Determine the [X, Y] coordinate at the center of the cell enclosing the given text.  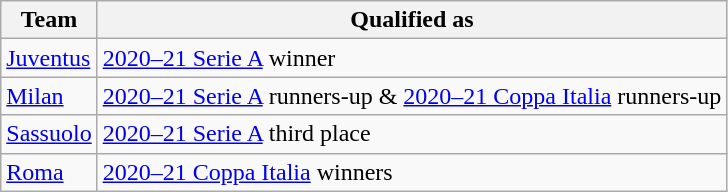
2020–21 Serie A winner [412, 58]
2020–21 Coppa Italia winners [412, 172]
2020–21 Serie A third place [412, 134]
Qualified as [412, 20]
Juventus [49, 58]
2020–21 Serie A runners-up & 2020–21 Coppa Italia runners-up [412, 96]
Sassuolo [49, 134]
Team [49, 20]
Milan [49, 96]
Roma [49, 172]
